Search for the cell housing the specified text and yield its [x, y] center coordinate. 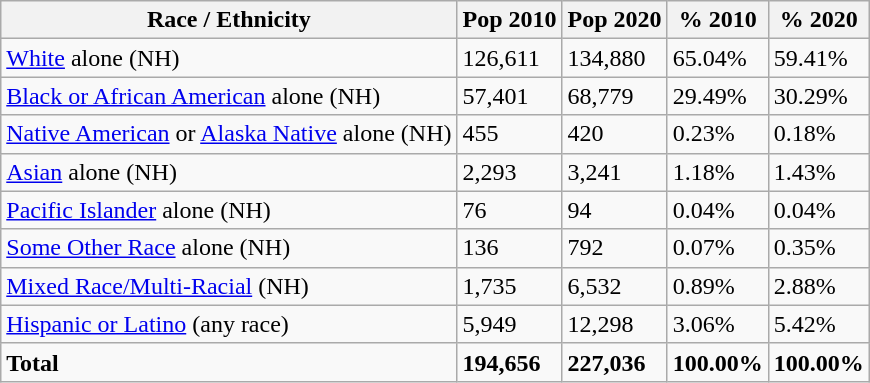
420 [614, 134]
29.49% [718, 96]
Hispanic or Latino (any race) [229, 324]
194,656 [510, 362]
6,532 [614, 286]
455 [510, 134]
57,401 [510, 96]
5.42% [818, 324]
Native American or Alaska Native alone (NH) [229, 134]
1,735 [510, 286]
59.41% [818, 58]
792 [614, 248]
White alone (NH) [229, 58]
12,298 [614, 324]
5,949 [510, 324]
% 2020 [818, 20]
94 [614, 210]
2.88% [818, 286]
76 [510, 210]
126,611 [510, 58]
2,293 [510, 172]
227,036 [614, 362]
Pop 2020 [614, 20]
Pacific Islander alone (NH) [229, 210]
3.06% [718, 324]
65.04% [718, 58]
0.35% [818, 248]
Mixed Race/Multi-Racial (NH) [229, 286]
1.18% [718, 172]
% 2010 [718, 20]
Pop 2010 [510, 20]
Asian alone (NH) [229, 172]
Black or African American alone (NH) [229, 96]
68,779 [614, 96]
Race / Ethnicity [229, 20]
0.07% [718, 248]
0.89% [718, 286]
Total [229, 362]
1.43% [818, 172]
134,880 [614, 58]
Some Other Race alone (NH) [229, 248]
136 [510, 248]
0.23% [718, 134]
3,241 [614, 172]
30.29% [818, 96]
0.18% [818, 134]
